From the cell containing the given text, extract its center point as [x, y] coordinate. 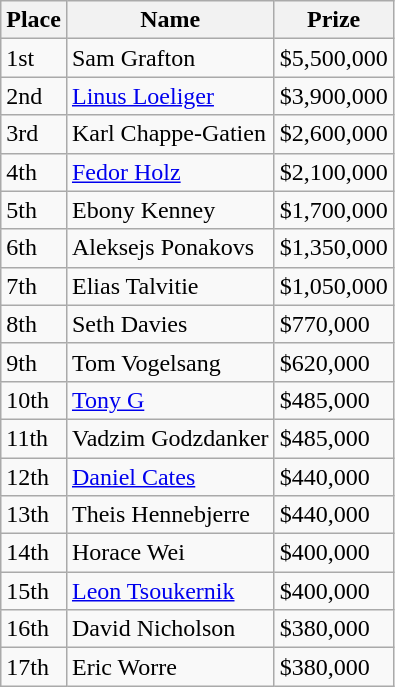
$1,700,000 [334, 210]
Seth Davies [170, 324]
Fedor Holz [170, 172]
6th [34, 248]
12th [34, 477]
Elias Talvitie [170, 286]
David Nicholson [170, 629]
$3,900,000 [334, 96]
11th [34, 438]
Leon Tsoukernik [170, 591]
7th [34, 286]
1st [34, 58]
3rd [34, 134]
17th [34, 667]
Tom Vogelsang [170, 362]
Horace Wei [170, 553]
Vadzim Godzdanker [170, 438]
Place [34, 20]
Ebony Kenney [170, 210]
Eric Worre [170, 667]
5th [34, 210]
$1,350,000 [334, 248]
Theis Hennebjerre [170, 515]
Karl Chappe-Gatien [170, 134]
16th [34, 629]
4th [34, 172]
Prize [334, 20]
Name [170, 20]
2nd [34, 96]
10th [34, 400]
13th [34, 515]
9th [34, 362]
$1,050,000 [334, 286]
8th [34, 324]
$2,600,000 [334, 134]
Tony G [170, 400]
Daniel Cates [170, 477]
14th [34, 553]
Sam Grafton [170, 58]
$5,500,000 [334, 58]
Linus Loeliger [170, 96]
$2,100,000 [334, 172]
$770,000 [334, 324]
Aleksejs Ponakovs [170, 248]
$620,000 [334, 362]
15th [34, 591]
